Determine the [x, y] coordinate at the center of the cell enclosing the given text.  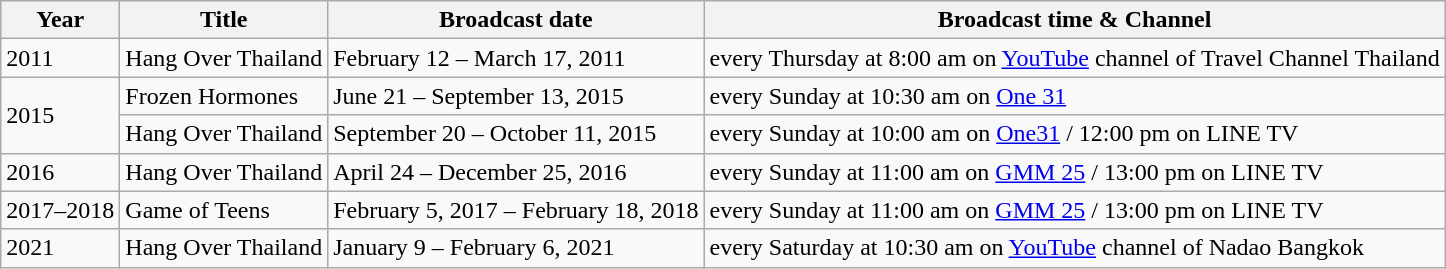
2017–2018 [60, 210]
February 5, 2017 – February 18, 2018 [516, 210]
January 9 – February 6, 2021 [516, 248]
2015 [60, 115]
2021 [60, 248]
June 21 – September 13, 2015 [516, 96]
Year [60, 20]
every Thursday at 8:00 am on YouTube channel of Travel Channel Thailand [1074, 58]
September 20 – October 11, 2015 [516, 134]
Frozen Hormones [224, 96]
Broadcast time & Channel [1074, 20]
every Saturday at 10:30 am on YouTube channel of Nadao Bangkok [1074, 248]
every Sunday at 10:00 am on One31 / 12:00 pm on LINE TV [1074, 134]
April 24 – December 25, 2016 [516, 172]
2011 [60, 58]
Title [224, 20]
Broadcast date [516, 20]
Game of Teens [224, 210]
2016 [60, 172]
February 12 – March 17, 2011 [516, 58]
every Sunday at 10:30 am on One 31 [1074, 96]
